For the text-containing cell, return its midpoint in [X, Y] coordinate format. 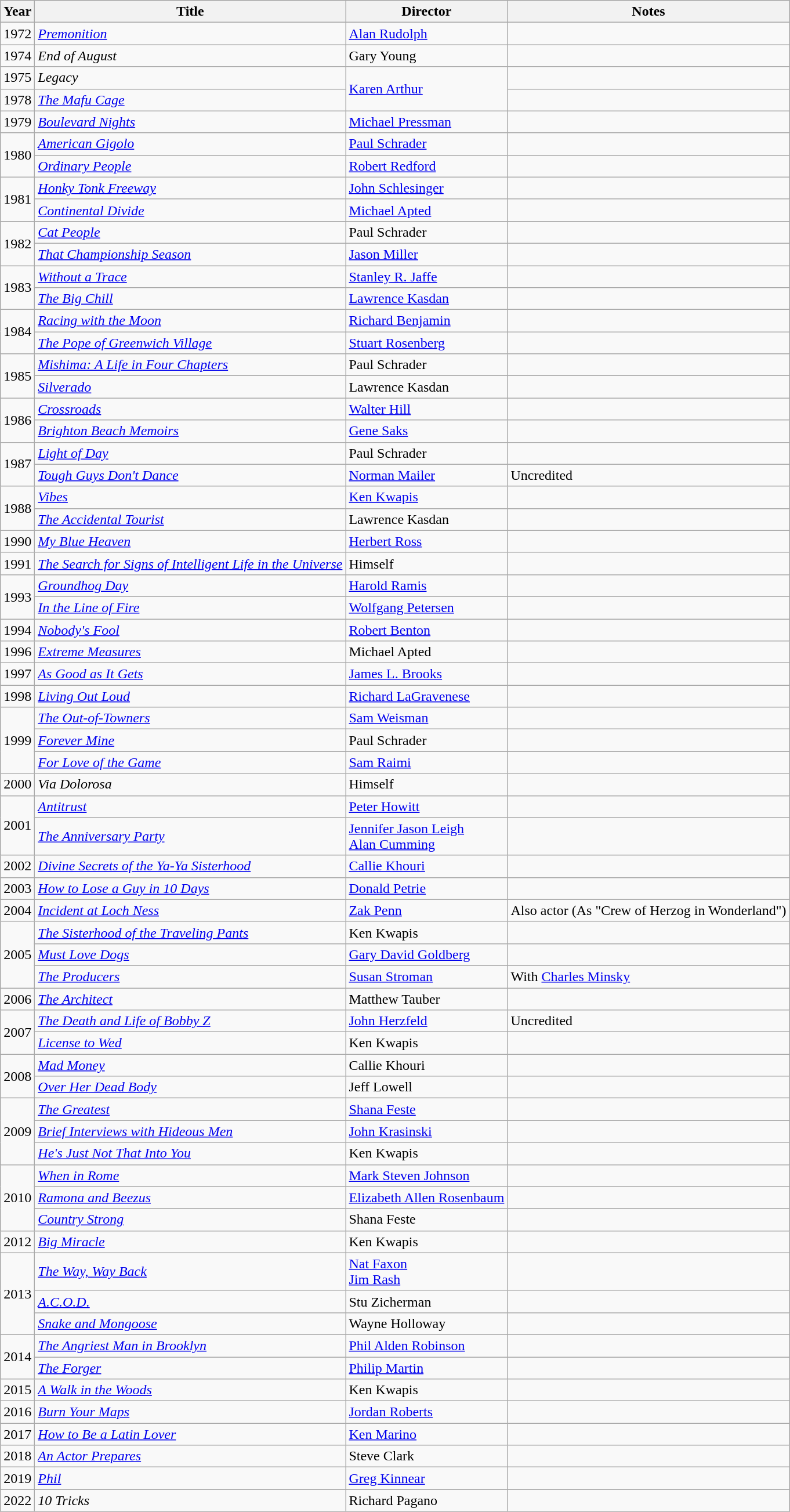
2001 [17, 825]
My Blue Heaven [190, 541]
2015 [17, 1390]
The Angriest Man in Brooklyn [190, 1345]
American Gigolo [190, 144]
1990 [17, 541]
Jordan Roberts [427, 1412]
Robert Benton [427, 630]
End of August [190, 56]
2018 [17, 1456]
With Charles Minsky [648, 976]
2010 [17, 1198]
The Way, Way Back [190, 1272]
1980 [17, 155]
Wayne Holloway [427, 1323]
Legacy [190, 78]
Susan Stroman [427, 976]
Phil Alden Robinson [427, 1345]
1983 [17, 288]
Philip Martin [427, 1368]
John Krasinski [427, 1131]
Karen Arthur [427, 89]
Gene Saks [427, 431]
10 Tricks [190, 1500]
Michael Pressman [427, 122]
Elizabeth Allen Rosenbaum [427, 1198]
Country Strong [190, 1220]
2005 [17, 954]
Sam Raimi [427, 762]
Premonition [190, 34]
1997 [17, 674]
1984 [17, 332]
2016 [17, 1412]
1986 [17, 420]
Groundhog Day [190, 585]
2000 [17, 784]
Brief Interviews with Hideous Men [190, 1131]
Via Dolorosa [190, 784]
1972 [17, 34]
Mishima: A Life in Four Chapters [190, 365]
Tough Guys Don't Dance [190, 475]
Sam Weisman [427, 718]
Stanley R. Jaffe [427, 277]
Steve Clark [427, 1456]
1981 [17, 199]
Wolfgang Petersen [427, 607]
2008 [17, 1076]
Must Love Dogs [190, 954]
How to Be a Latin Lover [190, 1434]
Ramona and Beezus [190, 1198]
1998 [17, 696]
Director [427, 12]
Over Her Dead Body [190, 1087]
Light of Day [190, 453]
Living Out Loud [190, 696]
2004 [17, 910]
John Herzfeld [427, 1021]
Stu Zicherman [427, 1301]
1988 [17, 508]
Racing with the Moon [190, 321]
Gary Young [427, 56]
Mad Money [190, 1065]
Notes [648, 12]
A Walk in the Woods [190, 1390]
Herbert Ross [427, 541]
James L. Brooks [427, 674]
Robert Redford [427, 166]
1974 [17, 56]
A.C.O.D. [190, 1301]
The Death and Life of Bobby Z [190, 1021]
2012 [17, 1242]
Zak Penn [427, 910]
1982 [17, 243]
2017 [17, 1434]
In the Line of Fire [190, 607]
The Sisterhood of the Traveling Pants [190, 932]
1979 [17, 122]
He's Just Not That Into You [190, 1153]
Walter Hill [427, 409]
Without a Trace [190, 277]
John Schlesinger [427, 188]
Burn Your Maps [190, 1412]
Peter Howitt [427, 806]
Incident at Loch Ness [190, 910]
The Greatest [190, 1109]
1999 [17, 740]
Vibes [190, 497]
Matthew Tauber [427, 999]
2002 [17, 866]
Richard Pagano [427, 1500]
Title [190, 12]
1975 [17, 78]
Year [17, 12]
The Producers [190, 976]
Richard LaGravenese [427, 696]
2009 [17, 1131]
Gary David Goldberg [427, 954]
Nobody's Fool [190, 630]
That Championship Season [190, 254]
1994 [17, 630]
1987 [17, 464]
Continental Divide [190, 210]
The Mafu Cage [190, 100]
Divine Secrets of the Ya-Ya Sisterhood [190, 866]
Greg Kinnear [427, 1478]
Snake and Mongoose [190, 1323]
Mark Steven Johnson [427, 1175]
How to Lose a Guy in 10 Days [190, 888]
Honky Tonk Freeway [190, 188]
1993 [17, 596]
2006 [17, 999]
2013 [17, 1294]
Jeff Lowell [427, 1087]
1996 [17, 652]
Jennifer Jason LeighAlan Cumming [427, 837]
Norman Mailer [427, 475]
Forever Mine [190, 740]
Jason Miller [427, 254]
Boulevard Nights [190, 122]
As Good as It Gets [190, 674]
Phil [190, 1478]
1991 [17, 563]
2019 [17, 1478]
Crossroads [190, 409]
Big Miracle [190, 1242]
Stuart Rosenberg [427, 343]
Antitrust [190, 806]
The Pope of Greenwich Village [190, 343]
Also actor (As "Crew of Herzog in Wonderland") [648, 910]
Extreme Measures [190, 652]
The Accidental Tourist [190, 519]
The Search for Signs of Intelligent Life in the Universe [190, 563]
2003 [17, 888]
Silverado [190, 387]
2007 [17, 1032]
When in Rome [190, 1175]
The Out-of-Towners [190, 718]
Cat People [190, 232]
The Forger [190, 1368]
Ordinary People [190, 166]
The Big Chill [190, 299]
2022 [17, 1500]
The Anniversary Party [190, 837]
Alan Rudolph [427, 34]
For Love of the Game [190, 762]
Harold Ramis [427, 585]
Nat FaxonJim Rash [427, 1272]
1978 [17, 100]
The Architect [190, 999]
Ken Marino [427, 1434]
2014 [17, 1357]
Richard Benjamin [427, 321]
1985 [17, 376]
An Actor Prepares [190, 1456]
Donald Petrie [427, 888]
License to Wed [190, 1043]
Brighton Beach Memoirs [190, 431]
